Return the [x, y] coordinate for the center point of the cell that contains the specified text.  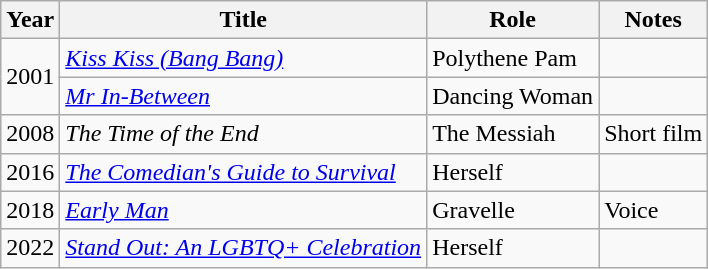
Dancing Woman [513, 96]
Gravelle [513, 210]
The Messiah [513, 134]
Early Man [244, 210]
The Comedian's Guide to Survival [244, 172]
Notes [654, 20]
Voice [654, 210]
Short film [654, 134]
2008 [30, 134]
Polythene Pam [513, 58]
Mr In-Between [244, 96]
2022 [30, 248]
2016 [30, 172]
2018 [30, 210]
Role [513, 20]
Stand Out: An LGBTQ+ Celebration [244, 248]
The Time of the End [244, 134]
Kiss Kiss (Bang Bang) [244, 58]
Title [244, 20]
Year [30, 20]
2001 [30, 77]
